Scan for the cell matching the given text and deliver its [X, Y] coordinate at center. 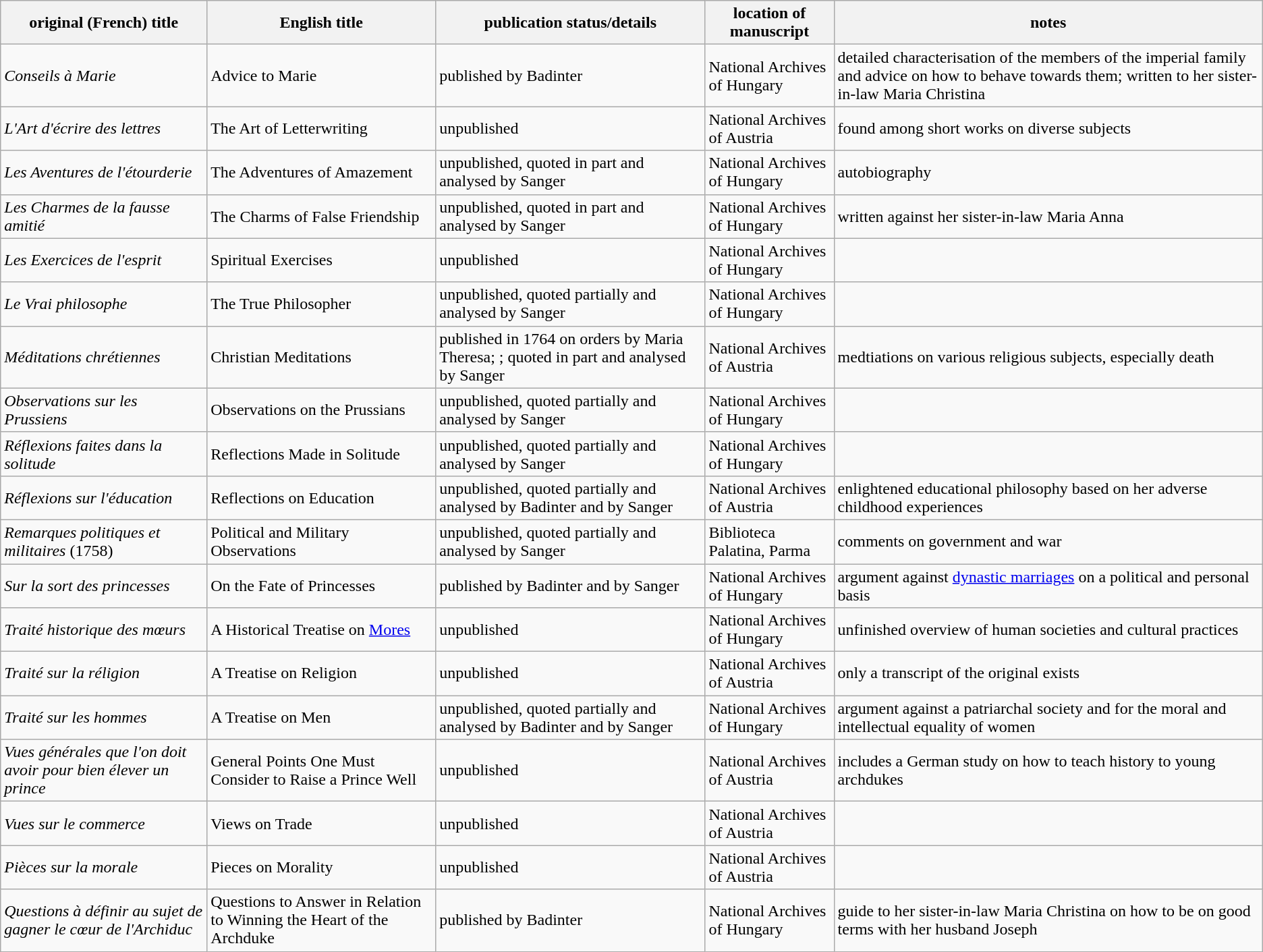
Pieces on Morality [321, 868]
Traité historique des mœurs [104, 630]
Questions à définir au sujet de gagner le cœur de l'Archiduc [104, 920]
Advice to Marie [321, 76]
includes a German study on how to teach history to young archdukes [1048, 771]
comments on government and war [1048, 541]
original (French) title [104, 23]
The Art of Letterwriting [321, 128]
Réflexions sur l'éducation [104, 498]
Political and Military Observations [321, 541]
only a transcript of the original exists [1048, 673]
Observations on the Prussians [321, 410]
The Charms of False Friendship [321, 216]
guide to her sister-in-law Maria Christina on how to be on good terms with her husband Joseph [1048, 920]
Les Charmes de la fausse amitié [104, 216]
published in 1764 on orders by Maria Theresa; ; quoted in part and analysed by Sanger [571, 357]
Pièces sur la morale [104, 868]
Remarques politiques et militaires (1758) [104, 541]
Les Exercices de l'esprit [104, 260]
enlightened educational philosophy based on her adverse childhood experiences [1048, 498]
location of manuscript [769, 23]
Vues sur le commerce [104, 823]
Reflections on Education [321, 498]
On the Fate of Princesses [321, 586]
A Treatise on Religion [321, 673]
unfinished overview of human societies and cultural practices [1048, 630]
A Historical Treatise on Mores [321, 630]
Sur la sort des princesses [104, 586]
Méditations chrétiennes [104, 357]
A Treatise on Men [321, 718]
argument against a patriarchal society and for the moral and intellectual equality of women [1048, 718]
Christian Meditations [321, 357]
Traité sur les hommes [104, 718]
English title [321, 23]
Réflexions faites dans la solitude [104, 453]
Spiritual Exercises [321, 260]
Questions to Answer in Relation to Winning the Heart of the Archduke [321, 920]
notes [1048, 23]
written against her sister-in-law Maria Anna [1048, 216]
found among short works on diverse subjects [1048, 128]
medtiations on various religious subjects, especially death [1048, 357]
L'Art d'écrire des lettres [104, 128]
Conseils à Marie [104, 76]
Views on Trade [321, 823]
General Points One Must Consider to Raise a Prince Well [321, 771]
The True Philosopher [321, 304]
Reflections Made in Solitude [321, 453]
Traité sur la réligion [104, 673]
publication status/details [571, 23]
argument against dynastic marriages on a political and personal basis [1048, 586]
published by Badinter and by Sanger [571, 586]
Biblioteca Palatina, Parma [769, 541]
Observations sur les Prussiens [104, 410]
autobiography [1048, 173]
Les Aventures de l'étourderie [104, 173]
Vues générales que l'on doit avoir pour bien élever un prince [104, 771]
The Adventures of Amazement [321, 173]
Le Vrai philosophe [104, 304]
